Provide the [X, Y] coordinate of the cell's center where the given text is located.  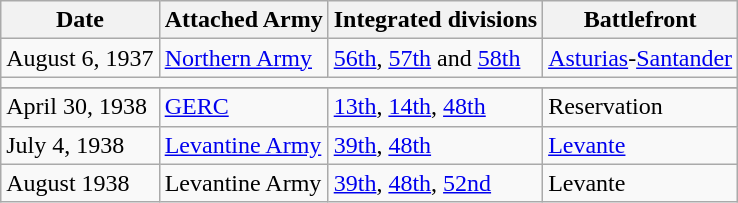
Asturias-Santander [640, 58]
13th, 14th, 48th [435, 107]
July 4, 1938 [80, 145]
56th, 57th and 58th [435, 58]
39th, 48th [435, 145]
Date [80, 20]
Battlefront [640, 20]
GERC [244, 107]
Integrated divisions [435, 20]
April 30, 1938 [80, 107]
Reservation [640, 107]
August 1938 [80, 183]
August 6, 1937 [80, 58]
39th, 48th, 52nd [435, 183]
Attached Army [244, 20]
Northern Army [244, 58]
